For the text-containing cell, return its midpoint in [X, Y] coordinate format. 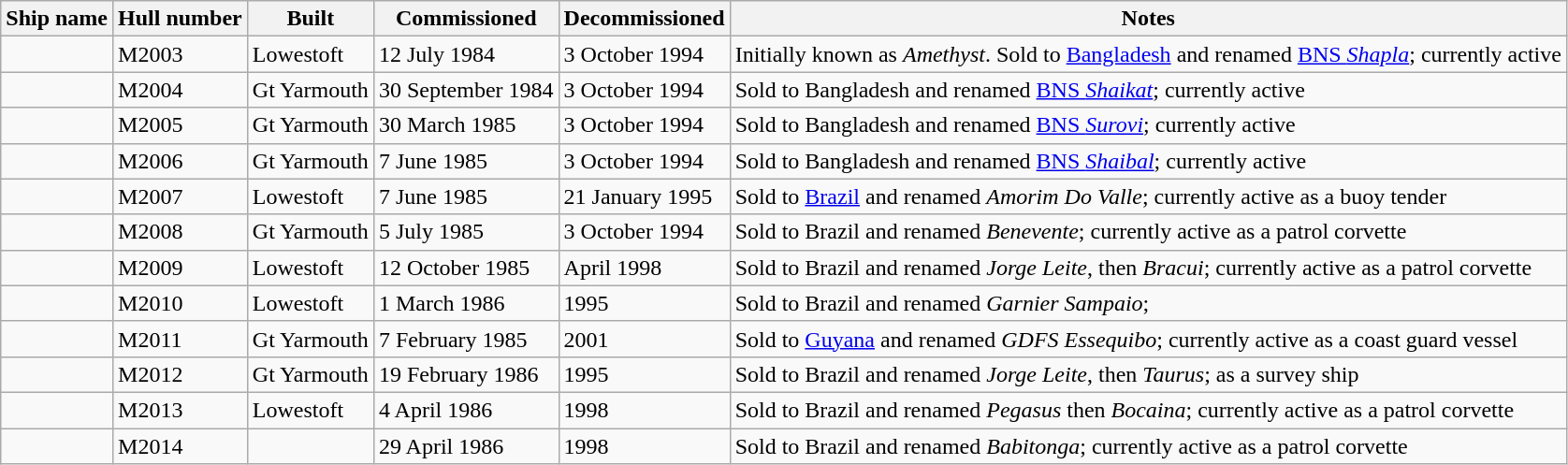
April 1998 [644, 268]
29 April 1986 [466, 446]
Sold to Guyana and renamed GDFS Essequibo; currently active as a coast guard vessel [1148, 339]
4 April 1986 [466, 410]
Decommissioned [644, 19]
M2006 [181, 161]
M2011 [181, 339]
7 February 1985 [466, 339]
Sold to Bangladesh and renamed BNS Surovi; currently active [1148, 125]
M2004 [181, 90]
Sold to Brazil and renamed Garnier Sampaio; [1148, 303]
Notes [1148, 19]
Sold to Brazil and renamed Amorim Do Valle; currently active as a buoy tender [1148, 196]
Sold to Brazil and renamed Babitonga; currently active as a patrol corvette [1148, 446]
5 July 1985 [466, 232]
M2008 [181, 232]
19 February 1986 [466, 374]
M2012 [181, 374]
Sold to Brazil and renamed Jorge Leite, then Taurus; as a survey ship [1148, 374]
Hull number [181, 19]
12 July 1984 [466, 54]
M2009 [181, 268]
Sold to Brazil and renamed Benevente; currently active as a patrol corvette [1148, 232]
Sold to Bangladesh and renamed BNS Shaibal; currently active [1148, 161]
M2013 [181, 410]
21 January 1995 [644, 196]
Built [311, 19]
Commissioned [466, 19]
30 September 1984 [466, 90]
Sold to Brazil and renamed Jorge Leite, then Bracui; currently active as a patrol corvette [1148, 268]
12 October 1985 [466, 268]
Sold to Bangladesh and renamed BNS Shaikat; currently active [1148, 90]
Ship name [57, 19]
M2010 [181, 303]
Sold to Brazil and renamed Pegasus then Bocaina; currently active as a patrol corvette [1148, 410]
M2003 [181, 54]
Initially known as Amethyst. Sold to Bangladesh and renamed BNS Shapla; currently active [1148, 54]
30 March 1985 [466, 125]
M2005 [181, 125]
M2014 [181, 446]
1 March 1986 [466, 303]
M2007 [181, 196]
2001 [644, 339]
